Pinpoint the cell where the given text exists, returning its (x, y) midpoint coordinate. 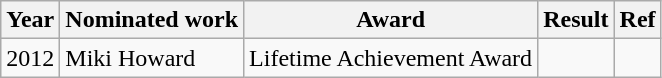
Nominated work (152, 20)
Year (30, 20)
Result (576, 20)
Miki Howard (152, 58)
2012 (30, 58)
Lifetime Achievement Award (391, 58)
Award (391, 20)
Ref (638, 20)
